From the cell containing the given text, extract its center point as [x, y] coordinate. 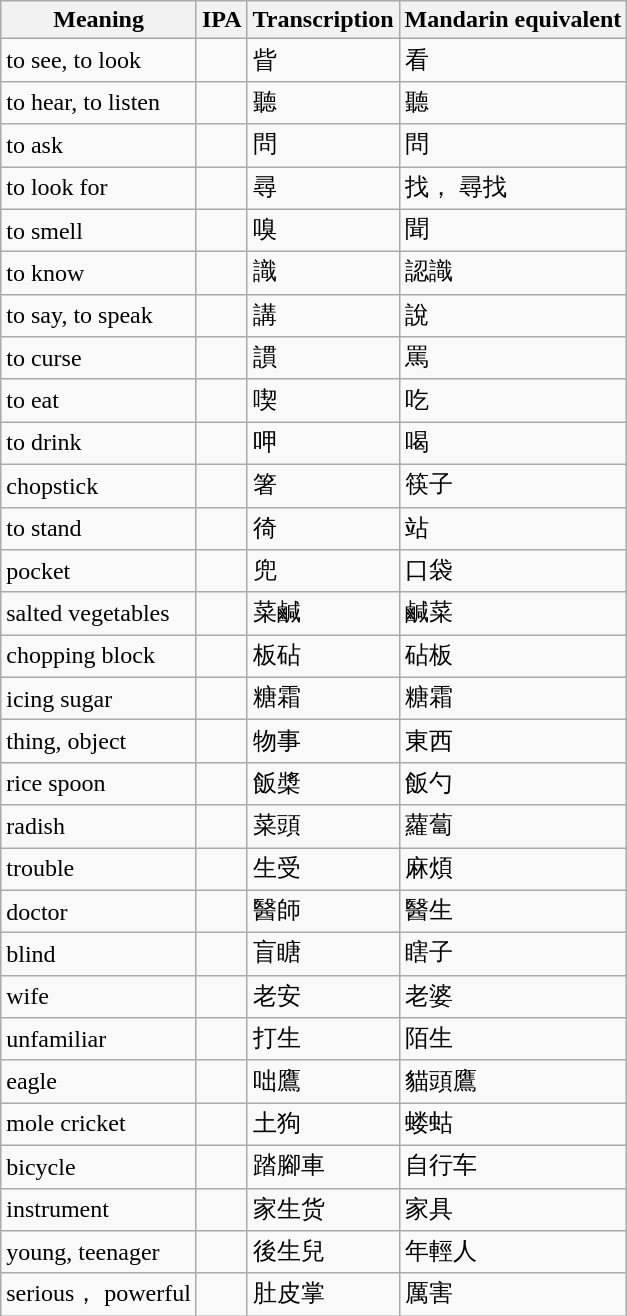
doctor [99, 912]
貓頭鷹 [513, 1082]
trouble [99, 870]
呷 [323, 444]
eagle [99, 1082]
unfamiliar [99, 1040]
罵 [513, 358]
蘿蔔 [513, 826]
to ask [99, 146]
菜頭 [323, 826]
wife [99, 996]
年輕人 [513, 1252]
Mandarin equivalent [513, 20]
口袋 [513, 572]
土狗 [323, 1124]
bicycle [99, 1166]
飯槳 [323, 784]
咄鷹 [323, 1082]
踏腳車 [323, 1166]
物事 [323, 742]
聞 [513, 230]
站 [513, 528]
自行车 [513, 1166]
飯勺 [513, 784]
salted vegetables [99, 614]
眥 [323, 60]
to eat [99, 400]
厲害 [513, 1294]
找， 尋找 [513, 188]
家具 [513, 1210]
Transcription [323, 20]
麻煩 [513, 870]
Meaning [99, 20]
instrument [99, 1210]
箸 [323, 486]
mole cricket [99, 1124]
to stand [99, 528]
醫生 [513, 912]
兜 [323, 572]
to say, to speak [99, 316]
醫師 [323, 912]
尋 [323, 188]
說 [513, 316]
to know [99, 274]
to look for [99, 188]
喫 [323, 400]
thing, object [99, 742]
陌生 [513, 1040]
認識 [513, 274]
喝 [513, 444]
chopping block [99, 656]
後生兒 [323, 1252]
鹹菜 [513, 614]
謴 [323, 358]
東西 [513, 742]
icing sugar [99, 698]
生受 [323, 870]
chopstick [99, 486]
pocket [99, 572]
家生货 [323, 1210]
young, teenager [99, 1252]
瞎子 [513, 954]
砧板 [513, 656]
看 [513, 60]
to curse [99, 358]
吃 [513, 400]
肚皮掌 [323, 1294]
徛 [323, 528]
蝼蛄 [513, 1124]
serious， powerful [99, 1294]
打生 [323, 1040]
菜鹹 [323, 614]
blind [99, 954]
rice spoon [99, 784]
to smell [99, 230]
IPA [222, 20]
板砧 [323, 656]
筷子 [513, 486]
老安 [323, 996]
嗅 [323, 230]
to drink [99, 444]
講 [323, 316]
to hear, to listen [99, 102]
盲瞊 [323, 954]
老婆 [513, 996]
radish [99, 826]
to see, to look [99, 60]
識 [323, 274]
